Identify which cell holds the provided text, then report its [X, Y] central coordinate. 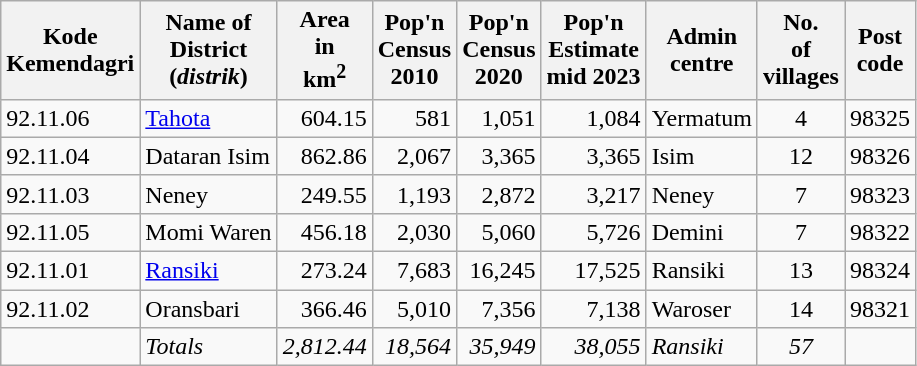
92.11.02 [70, 309]
2,030 [414, 232]
35,949 [499, 347]
92.11.04 [70, 156]
5,726 [594, 232]
16,245 [499, 271]
Pop'nCensus2010 [414, 50]
14 [800, 309]
5,010 [414, 309]
3,217 [594, 194]
1,051 [499, 118]
Waroser [702, 309]
Isim [702, 156]
12 [800, 156]
92.11.06 [70, 118]
7,356 [499, 309]
Name ofDistrict(distrik) [208, 50]
18,564 [414, 347]
1,193 [414, 194]
862.86 [324, 156]
249.55 [324, 194]
17,525 [594, 271]
7,683 [414, 271]
5,060 [499, 232]
92.11.01 [70, 271]
98324 [880, 271]
No.ofvillages [800, 50]
2,067 [414, 156]
Area in km2 [324, 50]
366.46 [324, 309]
Admin centre [702, 50]
Pop'nEstimatemid 2023 [594, 50]
581 [414, 118]
Pop'nCensus2020 [499, 50]
92.11.05 [70, 232]
92.11.03 [70, 194]
456.18 [324, 232]
Dataran Isim [208, 156]
13 [800, 271]
38,055 [594, 347]
Postcode [880, 50]
4 [800, 118]
7,138 [594, 309]
Totals [208, 347]
98321 [880, 309]
1,084 [594, 118]
98322 [880, 232]
Tahota [208, 118]
98323 [880, 194]
Demini [702, 232]
2,872 [499, 194]
Kode Kemendagri [70, 50]
98326 [880, 156]
98325 [880, 118]
2,812.44 [324, 347]
57 [800, 347]
Momi Waren [208, 232]
604.15 [324, 118]
Oransbari [208, 309]
Yermatum [702, 118]
273.24 [324, 271]
